Return the [X, Y] coordinate for the center point of the cell that contains the specified text.  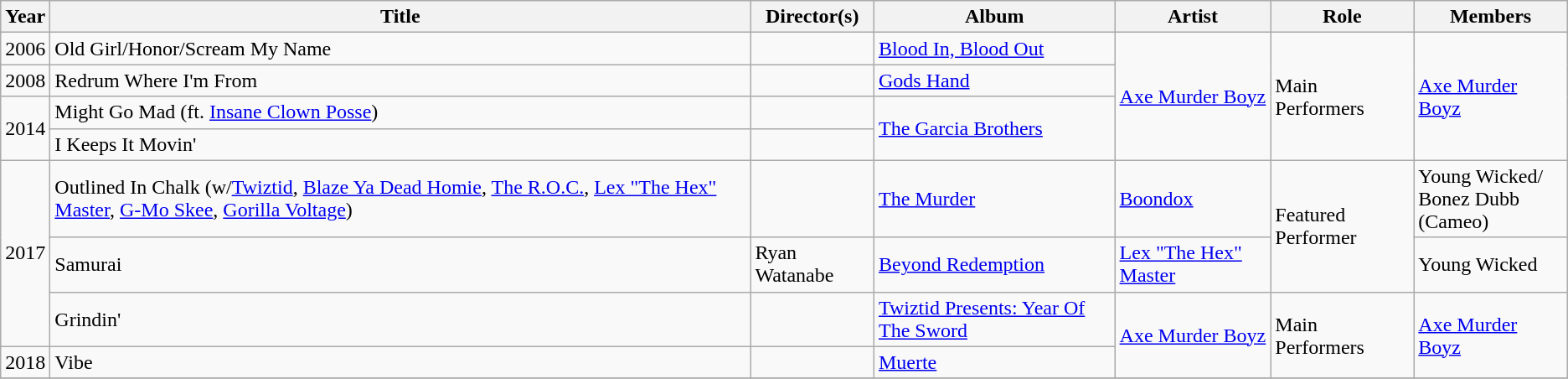
Featured Performer [1342, 226]
Title [400, 17]
I Keeps It Movin' [400, 144]
Old Girl/Honor/Scream My Name [400, 49]
Samurai [400, 265]
Lex "The Hex" Master [1193, 265]
Artist [1193, 17]
2014 [25, 128]
Blood In, Blood Out [994, 49]
Vibe [400, 362]
Gods Hand [994, 80]
2008 [25, 80]
2017 [25, 253]
Grindin' [400, 319]
Young Wicked [1491, 265]
Year [25, 17]
Members [1491, 17]
Might Go Mad (ft. Insane Clown Posse) [400, 112]
The Murder [994, 199]
Director(s) [812, 17]
2018 [25, 362]
Ryan Watanabe [812, 265]
Outlined In Chalk (w/Twiztid, Blaze Ya Dead Homie, The R.O.C., Lex "The Hex" Master, G-Mo Skee, Gorilla Voltage) [400, 199]
Twiztid Presents: Year Of The Sword [994, 319]
Role [1342, 17]
Muerte [994, 362]
Album [994, 17]
Beyond Redemption [994, 265]
The Garcia Brothers [994, 128]
Redrum Where I'm From [400, 80]
Boondox [1193, 199]
Young Wicked/Bonez Dubb (Cameo) [1491, 199]
2006 [25, 49]
